Capture the cell that displays the provided text and extract its (X, Y) central coordinate. 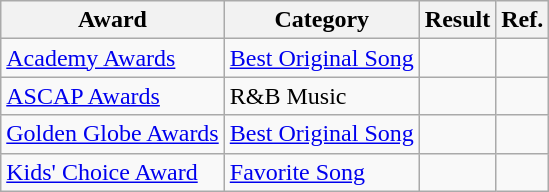
Academy Awards (113, 58)
Favorite Song (322, 172)
Kids' Choice Award (113, 172)
ASCAP Awards (113, 96)
Ref. (522, 20)
Result (457, 20)
Category (322, 20)
R&B Music (322, 96)
Award (113, 20)
Golden Globe Awards (113, 134)
